Provide the (X, Y) coordinate of the cell's center where the given text is located.  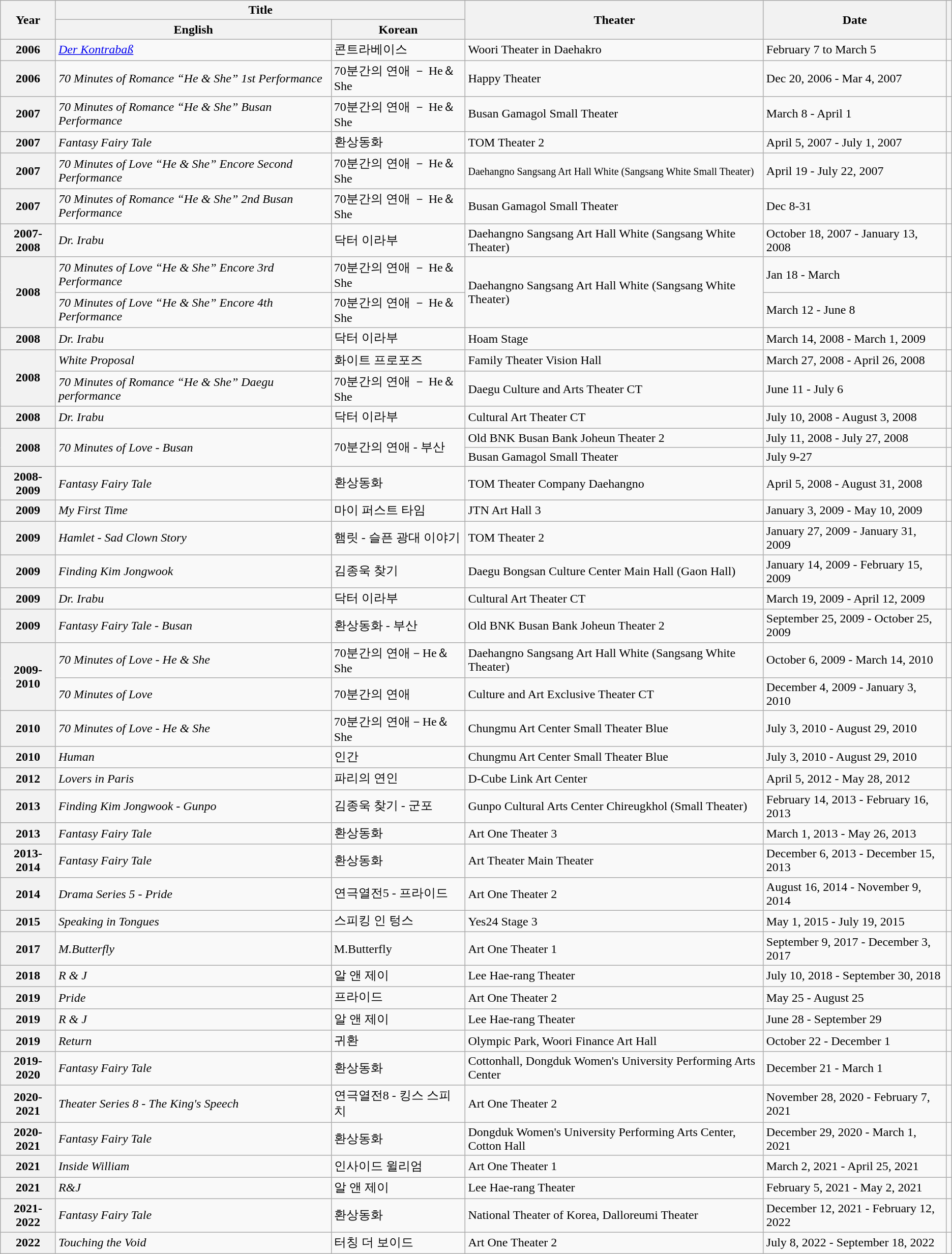
December 21 - March 1 (854, 1068)
JTN Art Hall 3 (614, 511)
January 3, 2009 - May 10, 2009 (854, 511)
January 27, 2009 - January 31, 2009 (854, 538)
National Theater of Korea, Dalloreumi Theater (614, 1215)
70 Minutes of Love “He & She” Encore 3rd Performance (193, 275)
English (193, 29)
2013-2014 (28, 860)
Yes24 Stage 3 (614, 921)
Gunpo Cultural Arts Center Chireugkhol (Small Theater) (614, 805)
December 29, 2020 - March 1, 2021 (854, 1139)
March 27, 2008 - April 26, 2008 (854, 360)
화이트 프로포즈 (398, 360)
2022 (28, 1243)
Dongduk Women's University Performing Arts Center, Cotton Hall (614, 1139)
March 14, 2008 - March 1, 2009 (854, 339)
My First Time (193, 511)
환상동화 - 부산 (398, 625)
70분간의 연애 (398, 695)
March 12 - June 8 (854, 310)
Daegu Culture and Arts Theater CT (614, 389)
2009-2010 (28, 676)
December 12, 2021 - February 12, 2022 (854, 1215)
김종욱 찾기 - 군포 (398, 805)
Korean (398, 29)
프라이드 (398, 998)
Olympic Park, Woori Finance Art Hall (614, 1041)
스피킹 인 텅스 (398, 921)
October 6, 2009 - March 14, 2010 (854, 660)
Happy Theater (614, 78)
2017 (28, 949)
February 14, 2013 - February 16, 2013 (854, 805)
May 1, 2015 - July 19, 2015 (854, 921)
김종욱 찾기 (398, 571)
March 8 - April 1 (854, 114)
April 5, 2007 - July 1, 2007 (854, 142)
November 28, 2020 - February 7, 2021 (854, 1103)
Culture and Art Exclusive Theater CT (614, 695)
터칭 더 보이드 (398, 1243)
Pride (193, 998)
July 10, 2018 - September 30, 2018 (854, 976)
70 Minutes of Romance “He & She” 1st Performance (193, 78)
Inside William (193, 1167)
Der Kontrabaß (193, 50)
Dec 8-31 (854, 206)
Dec 20, 2006 - Mar 4, 2007 (854, 78)
70 Minutes of Love (193, 695)
September 25, 2009 - October 25, 2009 (854, 625)
Jan 18 - March (854, 275)
March 2, 2021 - April 25, 2021 (854, 1167)
2015 (28, 921)
March 1, 2013 - May 26, 2013 (854, 834)
Drama Series 5 - Pride (193, 894)
귀환 (398, 1041)
인간 (398, 757)
Return (193, 1041)
연극열전5 - 프라이드 (398, 894)
2021-2022 (28, 1215)
February 5, 2021 - May 2, 2021 (854, 1188)
Woori Theater in Daehakro (614, 50)
Art One Theater 3 (614, 834)
D-Cube Link Art Center (614, 779)
Daehangno Sangsang Art Hall White (Sangsang White Small Theater) (614, 171)
2008-2009 (28, 483)
Finding Kim Jongwook (193, 571)
70 Minutes of Love “He & She” Encore 4th Performance (193, 310)
January 14, 2009 - February 15, 2009 (854, 571)
August 16, 2014 - November 9, 2014 (854, 894)
Family Theater Vision Hall (614, 360)
마이 퍼스트 타임 (398, 511)
Finding Kim Jongwook - Gunpo (193, 805)
October 18, 2007 - January 13, 2008 (854, 240)
White Proposal (193, 360)
Lovers in Paris (193, 779)
Hoam Stage (614, 339)
April 5, 2012 - May 28, 2012 (854, 779)
2019-2020 (28, 1068)
70 Minutes of Love “He & She” Encore Second Performance (193, 171)
연극열전8 - 킹스 스피치 (398, 1103)
October 22 - December 1 (854, 1041)
December 6, 2013 - December 15, 2013 (854, 860)
2007-2008 (28, 240)
July 9-27 (854, 457)
December 4, 2009 - January 3, 2010 (854, 695)
July 10, 2008 - August 3, 2008 (854, 417)
Speaking in Tongues (193, 921)
TOM Theater Company Daehangno (614, 483)
Title (260, 10)
70 Minutes of Love - Busan (193, 447)
July 11, 2008 - July 27, 2008 (854, 438)
Date (854, 20)
March 19, 2009 - April 12, 2009 (854, 599)
70분간의 연애 - 부산 (398, 447)
햄릿 - 슬픈 광대 이야기 (398, 538)
인사이드 윌리엄 (398, 1167)
2014 (28, 894)
Human (193, 757)
Cottonhall, Dongduk Women's University Performing Arts Center (614, 1068)
Theater Series 8 - The King's Speech (193, 1103)
Hamlet - Sad Clown Story (193, 538)
파리의 연인 (398, 779)
February 7 to March 5 (854, 50)
September 9, 2017 - December 3, 2017 (854, 949)
70 Minutes of Romance “He & She” Busan Performance (193, 114)
June 28 - September 29 (854, 1019)
Year (28, 20)
콘트라베이스 (398, 50)
R&J (193, 1188)
April 19 - July 22, 2007 (854, 171)
May 25 - August 25 (854, 998)
Theater (614, 20)
July 8, 2022 - September 18, 2022 (854, 1243)
Daegu Bongsan Culture Center Main Hall (Gaon Hall) (614, 571)
Fantasy Fairy Tale - Busan (193, 625)
2018 (28, 976)
2012 (28, 779)
Touching the Void (193, 1243)
April 5, 2008 - August 31, 2008 (854, 483)
70 Minutes of Romance “He & She” 2nd Busan Performance (193, 206)
70 Minutes of Romance “He & She” Daegu performance (193, 389)
June 11 - July 6 (854, 389)
Art Theater Main Theater (614, 860)
